Output the [x, y] coordinate of the center of the cell containing the given text.  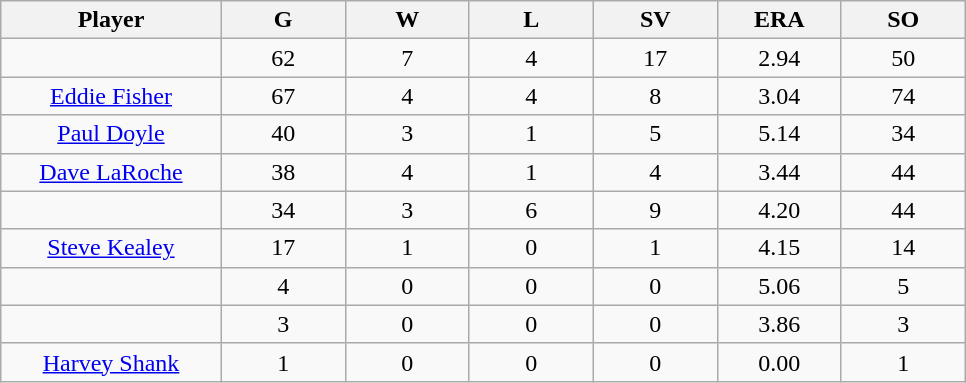
W [407, 20]
2.94 [779, 58]
3.86 [779, 324]
67 [283, 96]
Steve Kealey [111, 248]
3.44 [779, 172]
38 [283, 172]
Harvey Shank [111, 362]
L [531, 20]
7 [407, 58]
Player [111, 20]
0.00 [779, 362]
Paul Doyle [111, 134]
8 [655, 96]
Eddie Fisher [111, 96]
74 [903, 96]
40 [283, 134]
5.14 [779, 134]
5.06 [779, 286]
62 [283, 58]
SO [903, 20]
G [283, 20]
Dave LaRoche [111, 172]
4.20 [779, 210]
14 [903, 248]
4.15 [779, 248]
6 [531, 210]
9 [655, 210]
SV [655, 20]
ERA [779, 20]
50 [903, 58]
3.04 [779, 96]
